Capture the cell that displays the provided text and extract its [x, y] central coordinate. 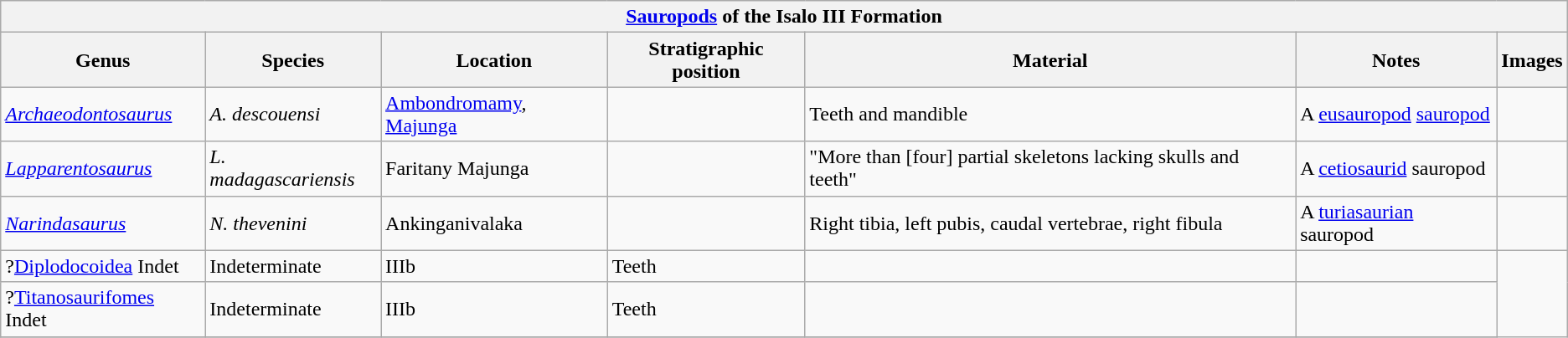
Faritany Majunga [494, 169]
?Titanosaurifomes Indet [103, 310]
A cetiosaurid sauropod [1396, 169]
Narindasaurus [103, 223]
Stratigraphic position [706, 60]
Ankinganivalaka [494, 223]
Notes [1396, 60]
Sauropods of the Isalo III Formation [784, 17]
?Diplodocoidea Indet [103, 266]
Lapparentosaurus [103, 169]
L. madagascariensis [293, 169]
A eusauropod sauropod [1396, 114]
A. descouensi [293, 114]
Material [1050, 60]
N. thevenini [293, 223]
A turiasaurian sauropod [1396, 223]
Images [1532, 60]
Genus [103, 60]
Archaeodontosaurus [103, 114]
Ambondromamy, Majunga [494, 114]
Right tibia, left pubis, caudal vertebrae, right fibula [1050, 223]
Species [293, 60]
Teeth and mandible [1050, 114]
"More than [four] partial skeletons lacking skulls and teeth" [1050, 169]
Location [494, 60]
